From the cell containing the given text, extract its center point as [x, y] coordinate. 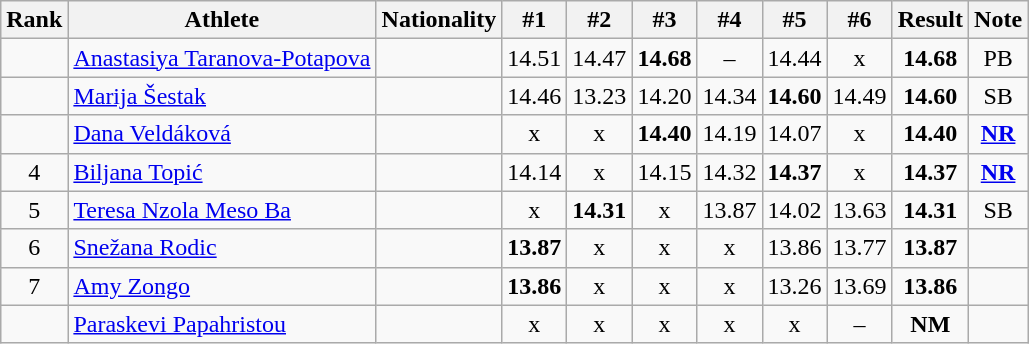
13.63 [860, 210]
PB [998, 58]
Rank [34, 20]
14.20 [664, 96]
13.23 [600, 96]
14.49 [860, 96]
Nationality [439, 20]
Athlete [222, 20]
#6 [860, 20]
13.77 [860, 248]
14.32 [730, 172]
14.44 [794, 58]
14.14 [534, 172]
#2 [600, 20]
Anastasiya Taranova-Potapova [222, 58]
13.69 [860, 286]
5 [34, 210]
14.51 [534, 58]
Snežana Rodic [222, 248]
#3 [664, 20]
Marija Šestak [222, 96]
Teresa Nzola Meso Ba [222, 210]
Dana Veldáková [222, 134]
NM [930, 324]
14.02 [794, 210]
4 [34, 172]
6 [34, 248]
Biljana Topić [222, 172]
14.15 [664, 172]
14.19 [730, 134]
Amy Zongo [222, 286]
#5 [794, 20]
14.46 [534, 96]
#1 [534, 20]
Paraskevi Papahristou [222, 324]
#4 [730, 20]
Note [998, 20]
Result [930, 20]
14.07 [794, 134]
14.47 [600, 58]
14.34 [730, 96]
13.26 [794, 286]
7 [34, 286]
